Find where the given text appears and provide that cell's center as (X, Y) coordinate. 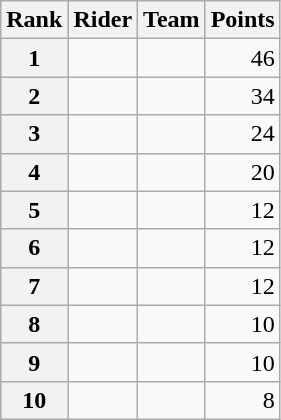
3 (34, 134)
5 (34, 210)
24 (242, 134)
34 (242, 96)
1 (34, 58)
20 (242, 172)
Team (172, 20)
9 (34, 362)
Points (242, 20)
Rank (34, 20)
7 (34, 286)
4 (34, 172)
46 (242, 58)
2 (34, 96)
Rider (103, 20)
6 (34, 248)
